Determine the [x, y] coordinate at the center of the cell enclosing the given text.  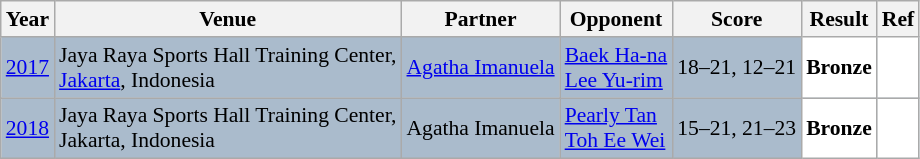
Baek Ha-na Lee Yu-rim [616, 68]
Score [736, 19]
Year [28, 19]
2018 [28, 128]
Ref [898, 19]
Result [839, 19]
15–21, 21–23 [736, 128]
18–21, 12–21 [736, 68]
2017 [28, 68]
Venue [228, 19]
Pearly Tan Toh Ee Wei [616, 128]
Opponent [616, 19]
Partner [480, 19]
